Pinpoint the cell where the given text exists, returning its (x, y) midpoint coordinate. 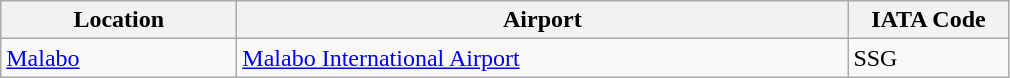
Airport (542, 20)
Malabo (119, 58)
Malabo International Airport (542, 58)
Location (119, 20)
SSG (928, 58)
IATA Code (928, 20)
